Search for the cell housing the specified text and yield its (X, Y) center coordinate. 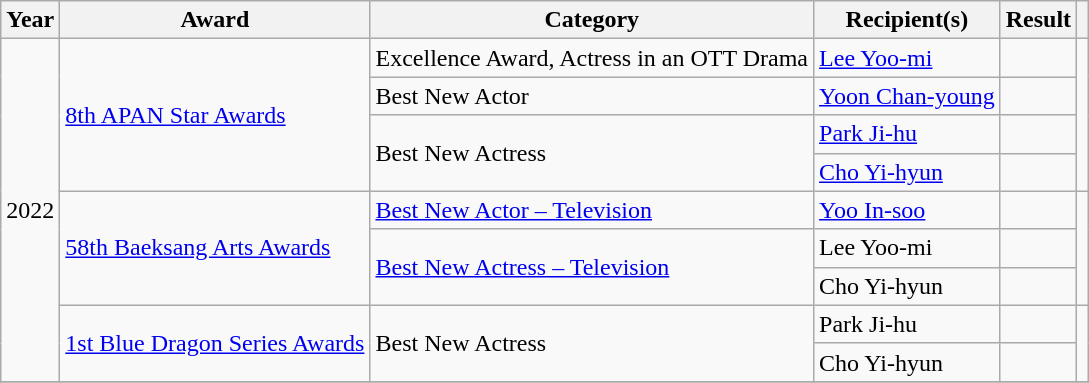
58th Baeksang Arts Awards (215, 248)
Best New Actor (592, 96)
Year (30, 20)
Yoon Chan-young (908, 96)
Best New Actress – Television (592, 267)
Category (592, 20)
Result (1038, 20)
2022 (30, 210)
8th APAN Star Awards (215, 115)
Recipient(s) (908, 20)
Yoo In-soo (908, 210)
Best New Actor – Television (592, 210)
Award (215, 20)
Excellence Award, Actress in an OTT Drama (592, 58)
1st Blue Dragon Series Awards (215, 343)
